Provide the [x, y] coordinate of the cell's center where the given text is located.  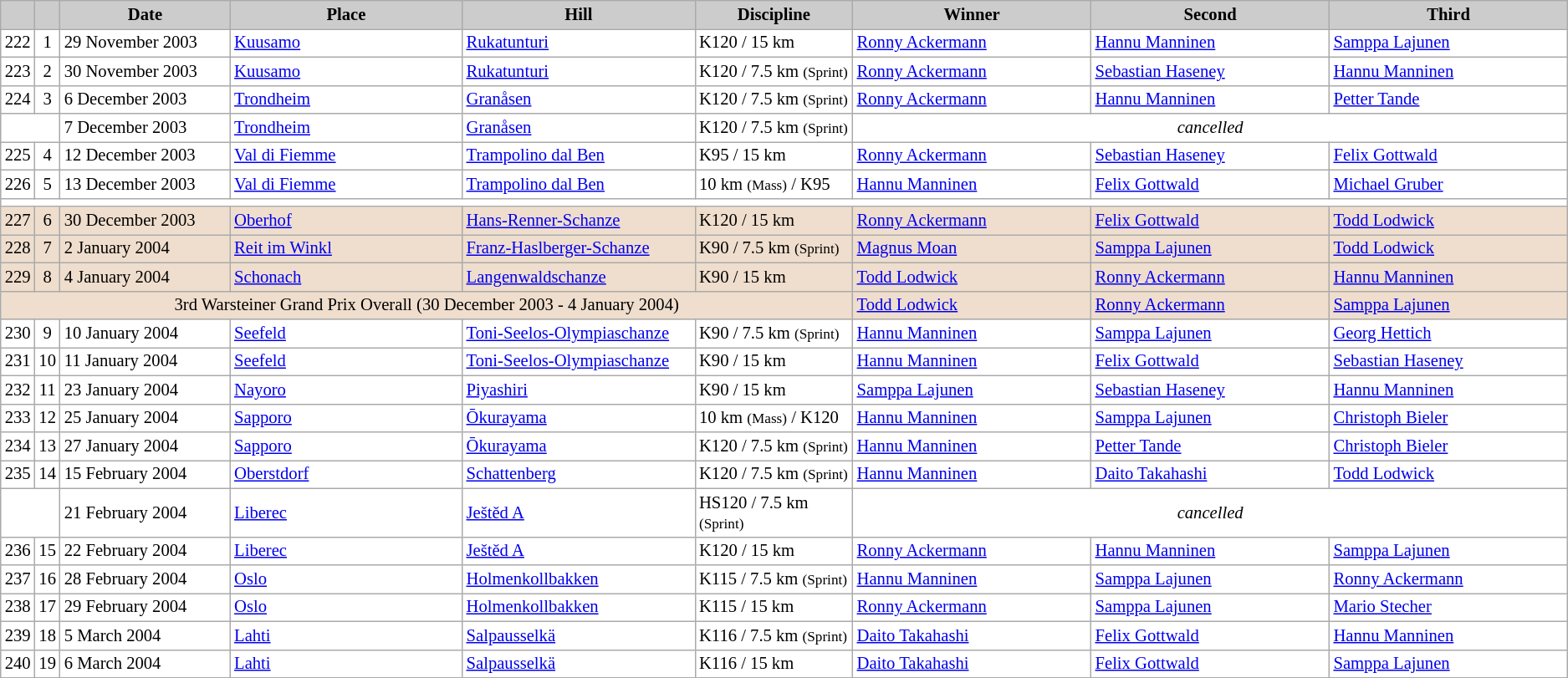
227 [18, 220]
13 December 2003 [146, 184]
12 [47, 418]
Hill [579, 14]
Hans-Renner-Schanze [579, 220]
Nayoro [346, 390]
3 [47, 99]
Piyashiri [579, 390]
Langenwaldschanze [579, 277]
238 [18, 607]
Third [1448, 14]
Magnus Moan [972, 248]
5 [47, 184]
11 [47, 390]
K116 / 7.5 km (Sprint) [774, 635]
K116 / 15 km [774, 664]
Mario Stecher [1448, 607]
28 February 2004 [146, 579]
237 [18, 579]
29 February 2004 [146, 607]
236 [18, 551]
K115 / 15 km [774, 607]
4 [47, 155]
9 [47, 334]
234 [18, 446]
8 [47, 277]
Place [346, 14]
233 [18, 418]
225 [18, 155]
22 February 2004 [146, 551]
239 [18, 635]
27 January 2004 [146, 446]
226 [18, 184]
7 December 2003 [146, 128]
2 January 2004 [146, 248]
Oberstdorf [346, 474]
30 November 2003 [146, 71]
4 January 2004 [146, 277]
Schonach [346, 277]
240 [18, 664]
Schattenberg [579, 474]
228 [18, 248]
2 [47, 71]
Franz-Haslberger-Schanze [579, 248]
Reit im Winkl [346, 248]
13 [47, 446]
1 [47, 43]
Oberhof [346, 220]
6 December 2003 [146, 99]
6 March 2004 [146, 664]
229 [18, 277]
232 [18, 390]
Date [146, 14]
222 [18, 43]
7 [47, 248]
12 December 2003 [146, 155]
5 March 2004 [146, 635]
17 [47, 607]
23 January 2004 [146, 390]
16 [47, 579]
6 [47, 220]
14 [47, 474]
Georg Hettich [1448, 334]
10 January 2004 [146, 334]
21 February 2004 [146, 512]
Second [1211, 14]
15 [47, 551]
230 [18, 334]
K115 / 7.5 km (Sprint) [774, 579]
19 [47, 664]
K95 / 15 km [774, 155]
235 [18, 474]
Discipline [774, 14]
11 January 2004 [146, 361]
30 December 2003 [146, 220]
224 [18, 99]
18 [47, 635]
231 [18, 361]
25 January 2004 [146, 418]
10 km (Mass) / K95 [774, 184]
223 [18, 71]
10 km (Mass) / K120 [774, 418]
3rd Warsteiner Grand Prix Overall (30 December 2003 - 4 January 2004) [426, 305]
15 February 2004 [146, 474]
HS120 / 7.5 km (Sprint) [774, 512]
29 November 2003 [146, 43]
Michael Gruber [1448, 184]
10 [47, 361]
Winner [972, 14]
